Return the [X, Y] coordinate for the center point of the cell that contains the specified text.  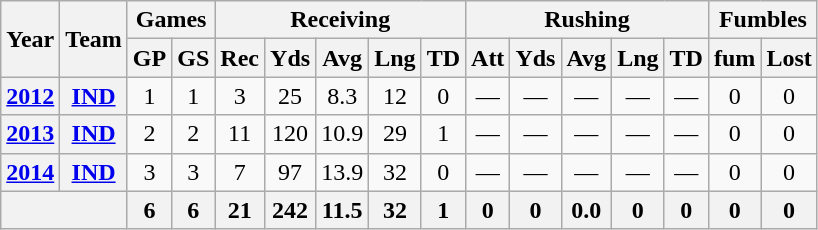
11 [240, 134]
Rushing [588, 20]
242 [290, 210]
2013 [30, 134]
120 [290, 134]
Rec [240, 58]
21 [240, 210]
Lost [789, 58]
97 [290, 172]
11.5 [342, 210]
12 [395, 96]
7 [240, 172]
Fumbles [762, 20]
Att [488, 58]
GS [194, 58]
2014 [30, 172]
GP [149, 58]
Team [94, 39]
Receiving [340, 20]
2012 [30, 96]
0.0 [586, 210]
fum [734, 58]
Games [170, 20]
10.9 [342, 134]
8.3 [342, 96]
29 [395, 134]
Year [30, 39]
25 [290, 96]
13.9 [342, 172]
